Provide the [x, y] coordinate of the cell's center where the given text is located.  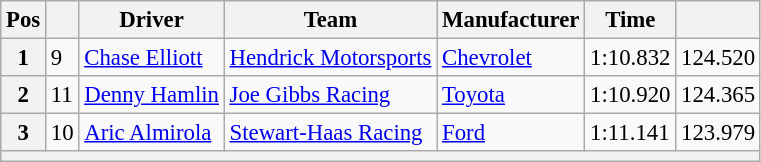
Hendrick Motorsports [330, 58]
Manufacturer [511, 20]
Driver [152, 20]
Stewart-Haas Racing [330, 133]
Time [630, 20]
11 [62, 95]
Denny Hamlin [152, 95]
10 [62, 133]
Aric Almirola [152, 133]
1 [24, 58]
Chase Elliott [152, 58]
Chevrolet [511, 58]
Pos [24, 20]
1:10.920 [630, 95]
Ford [511, 133]
Toyota [511, 95]
3 [24, 133]
124.520 [718, 58]
123.979 [718, 133]
1:10.832 [630, 58]
Team [330, 20]
2 [24, 95]
9 [62, 58]
1:11.141 [630, 133]
Joe Gibbs Racing [330, 95]
124.365 [718, 95]
